Locate the cell with the specified text and output its (X, Y) center coordinate. 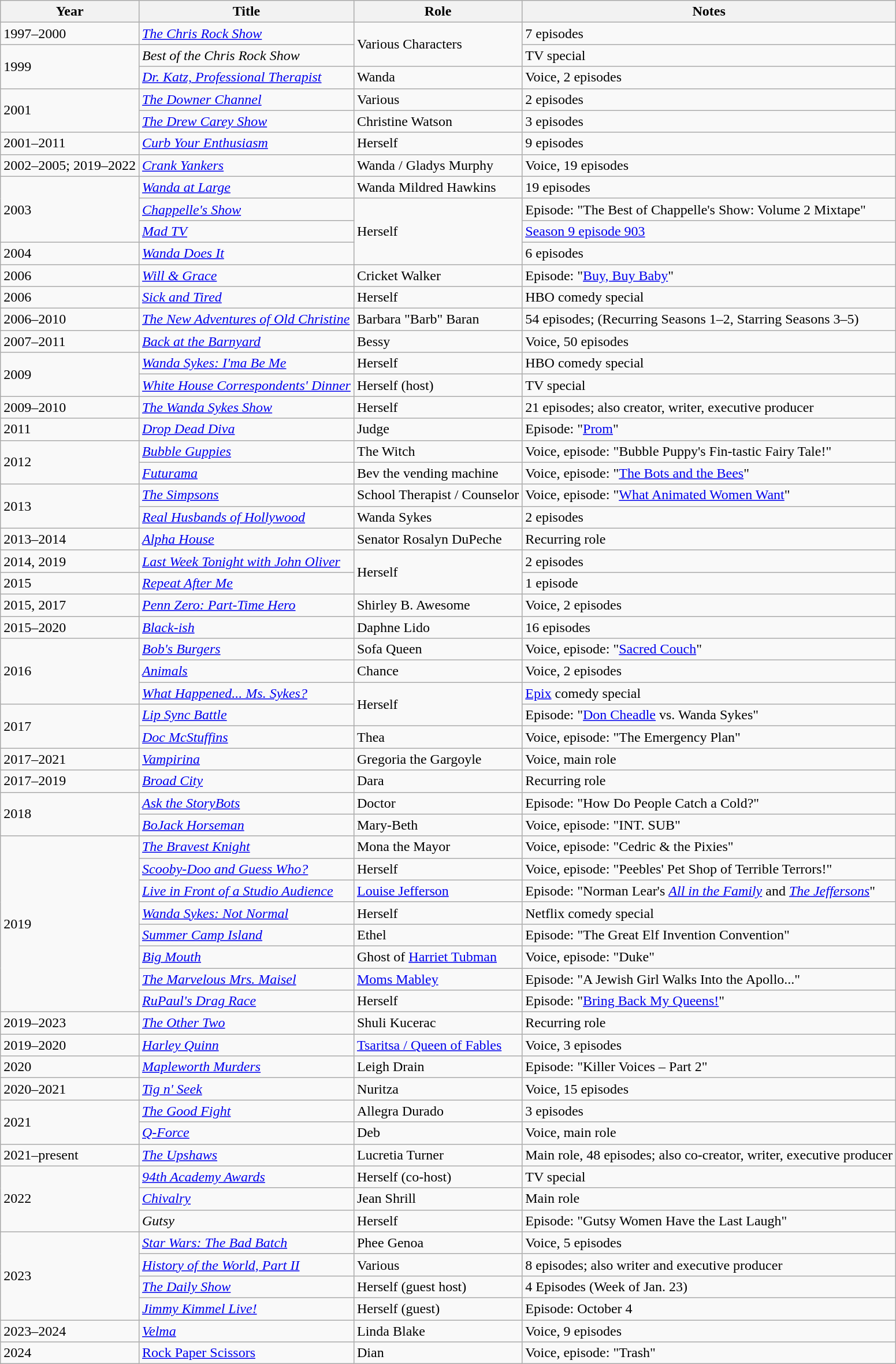
2009–2010 (70, 407)
Repeat After Me (246, 583)
2017–2019 (70, 781)
Epix comedy special (709, 693)
Wanda Sykes (438, 517)
Last Week Tonight with John Oliver (246, 561)
Main role (709, 1199)
Velma (246, 1330)
Wanda Mildred Hawkins (438, 187)
Various Characters (438, 44)
Bessy (438, 341)
2019–2023 (70, 1023)
2023–2024 (70, 1330)
Scooby-Doo and Guess Who? (246, 869)
Voice, 5 episodes (709, 1243)
Summer Camp Island (246, 935)
6 episodes (709, 253)
Q-Force (246, 1133)
2007–2011 (70, 341)
Voice, 50 episodes (709, 341)
2021–present (70, 1155)
2021 (70, 1122)
Title (246, 12)
2009 (70, 374)
2001–2011 (70, 143)
Episode: "The Great Elf Invention Convention" (709, 935)
Shuli Kucerac (438, 1023)
Episode: "Buy, Buy Baby" (709, 276)
Gutsy (246, 1221)
2004 (70, 253)
Episode: "A Jewish Girl Walks Into the Apollo..." (709, 979)
Ethel (438, 935)
54 episodes; (Recurring Seasons 1–2, Starring Seasons 3–5) (709, 319)
Herself (guest host) (438, 1287)
Daphne Lido (438, 627)
Drop Dead Diva (246, 429)
Episode: October 4 (709, 1309)
Episode: "Killer Voices – Part 2" (709, 1067)
2012 (70, 462)
Moms Mabley (438, 979)
The Witch (438, 451)
Thea (438, 737)
Sick and Tired (246, 298)
2023 (70, 1276)
Doc McStuffins (246, 737)
Wanda Sykes: I'ma Be Me (246, 363)
Judge (438, 429)
Ask the StoryBots (246, 803)
2015 (70, 583)
1997–2000 (70, 34)
2019–2020 (70, 1045)
Harley Quinn (246, 1045)
Wanda Sykes: Not Normal (246, 913)
Voice, episode: "Duke" (709, 957)
2018 (70, 814)
The Good Fight (246, 1111)
Mary-Beth (438, 825)
2003 (70, 209)
The Drew Carey Show (246, 121)
Role (438, 12)
Notes (709, 12)
The Bravest Knight (246, 847)
Ghost of Harriet Tubman (438, 957)
Mona the Mayor (438, 847)
Vampirina (246, 759)
Jimmy Kimmel Live! (246, 1309)
Voice, episode: "Sacred Couch" (709, 649)
2014, 2019 (70, 561)
Nuritza (438, 1089)
Episode: "How Do People Catch a Cold?" (709, 803)
16 episodes (709, 627)
Real Husbands of Hollywood (246, 517)
2001 (70, 110)
Best of the Chris Rock Show (246, 55)
Voice, episode: "The Bots and the Bees" (709, 473)
Voice, 15 episodes (709, 1089)
Voice, 3 episodes (709, 1045)
Dian (438, 1353)
Voice, episode: "INT. SUB" (709, 825)
Episode: "Gutsy Women Have the Last Laugh" (709, 1221)
Black-ish (246, 627)
1 episode (709, 583)
Futurama (246, 473)
Bob's Burgers (246, 649)
Voice, episode: "Bubble Puppy's Fin-tastic Fairy Tale!" (709, 451)
Episode: "Prom" (709, 429)
94th Academy Awards (246, 1177)
Episode: "Norman Lear's All in the Family and The Jeffersons" (709, 891)
Wanda (438, 77)
7 episodes (709, 34)
Animals (246, 671)
2024 (70, 1353)
Wanda / Gladys Murphy (438, 165)
The Marvelous Mrs. Maisel (246, 979)
2019 (70, 924)
Gregoria the Gargoyle (438, 759)
The Daily Show (246, 1287)
Episode: "Bring Back My Queens!" (709, 1001)
Shirley B. Awesome (438, 605)
Doctor (438, 803)
Year (70, 12)
Voice, episode: "Cedric & the Pixies" (709, 847)
Barbara "Barb" Baran (438, 319)
RuPaul's Drag Race (246, 1001)
Mapleworth Murders (246, 1067)
Live in Front of a Studio Audience (246, 891)
Rock Paper Scissors (246, 1353)
Voice, 9 episodes (709, 1330)
Senator Rosalyn DuPeche (438, 539)
2002–2005; 2019–2022 (70, 165)
Sofa Queen (438, 649)
The Wanda Sykes Show (246, 407)
White House Correspondents' Dinner (246, 385)
The Downer Channel (246, 99)
The Chris Rock Show (246, 34)
Chappelle's Show (246, 209)
The New Adventures of Old Christine (246, 319)
School Therapist / Counselor (438, 495)
Tsaritsa / Queen of Fables (438, 1045)
Bubble Guppies (246, 451)
Netflix comedy special (709, 913)
1999 (70, 66)
Dara (438, 781)
21 episodes; also creator, writer, executive producer (709, 407)
9 episodes (709, 143)
What Happened... Ms. Sykes? (246, 693)
Jean Shrill (438, 1199)
Lip Sync Battle (246, 715)
Voice, episode: "Peebles' Pet Shop of Terrible Terrors!" (709, 869)
2013 (70, 506)
Phee Genoa (438, 1243)
Louise Jefferson (438, 891)
Broad City (246, 781)
Star Wars: The Bad Batch (246, 1243)
Alpha House (246, 539)
4 Episodes (Week of Jan. 23) (709, 1287)
Dr. Katz, Professional Therapist (246, 77)
Leigh Drain (438, 1067)
2015, 2017 (70, 605)
Cricket Walker (438, 276)
Chance (438, 671)
The Upshaws (246, 1155)
2006–2010 (70, 319)
The Simpsons (246, 495)
Episode: "The Best of Chappelle's Show: Volume 2 Mixtape" (709, 209)
Curb Your Enthusiasm (246, 143)
Herself (host) (438, 385)
Big Mouth (246, 957)
Mad TV (246, 231)
Wanda Does It (246, 253)
Deb (438, 1133)
2020–2021 (70, 1089)
Chivalry (246, 1199)
8 episodes; also writer and executive producer (709, 1265)
Wanda at Large (246, 187)
Episode: "Don Cheadle vs. Wanda Sykes" (709, 715)
2016 (70, 671)
The Other Two (246, 1023)
2017–2021 (70, 759)
Allegra Durado (438, 1111)
Bev the vending machine (438, 473)
Season 9 episode 903 (709, 231)
Herself (guest) (438, 1309)
2013–2014 (70, 539)
2011 (70, 429)
Herself (co-host) (438, 1177)
19 episodes (709, 187)
2022 (70, 1199)
History of the World, Part II (246, 1265)
Linda Blake (438, 1330)
Christine Watson (438, 121)
Lucretia Turner (438, 1155)
2017 (70, 726)
Main role, 48 episodes; also co-creator, writer, executive producer (709, 1155)
Voice, 19 episodes (709, 165)
2020 (70, 1067)
2015–2020 (70, 627)
BoJack Horseman (246, 825)
Voice, episode: "Trash" (709, 1353)
Voice, episode: "The Emergency Plan" (709, 737)
Back at the Barnyard (246, 341)
Will & Grace (246, 276)
Voice, episode: "What Animated Women Want" (709, 495)
Tig n' Seek (246, 1089)
Crank Yankers (246, 165)
Penn Zero: Part-Time Hero (246, 605)
